Return the [X, Y] coordinate for the center point of the cell that contains the specified text.  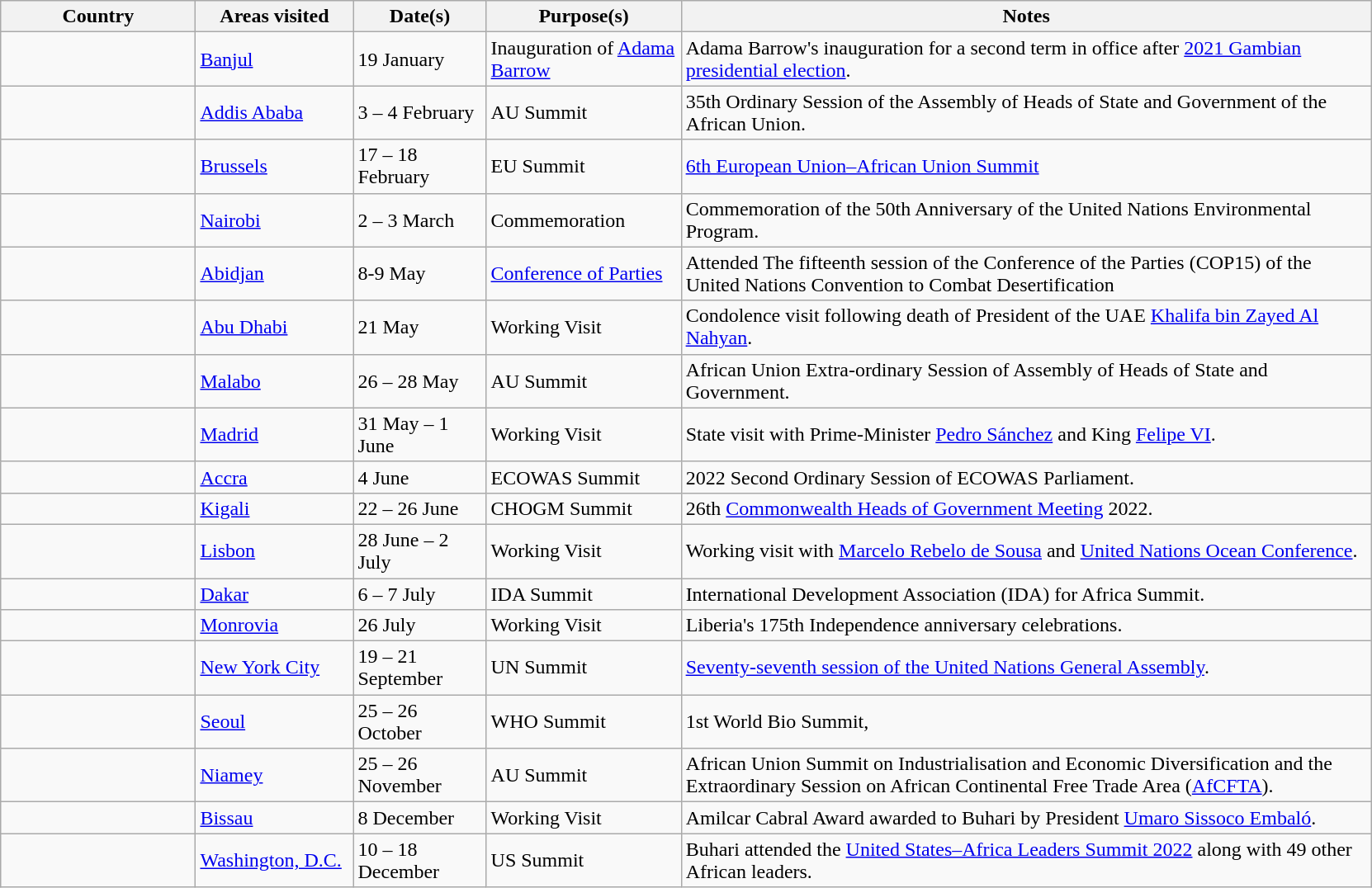
WHO Summit [584, 721]
Adama Barrow's inauguration for a second term in office after 2021 Gambian presidential election. [1026, 59]
Accra [274, 477]
Commemoration [584, 220]
26 July [419, 626]
ECOWAS Summit [584, 477]
IDA Summit [584, 593]
Amilcar Cabral Award awarded to Buhari by President Umaro Sissoco Embaló. [1026, 818]
Abu Dhabi [274, 327]
Banjul [274, 59]
African Union Summit on Industrialisation and Economic Diversification and the Extraordinary Session on African Continental Free Trade Area (AfCFTA). [1026, 776]
Buhari attended the United States–Africa Leaders Summit 2022 along with 49 other African leaders. [1026, 860]
4 June [419, 477]
3 – 4 February [419, 112]
Abidjan [274, 274]
Addis Ababa [274, 112]
Niamey [274, 776]
21 May [419, 327]
Nairobi [274, 220]
Monrovia [274, 626]
22 – 26 June [419, 508]
25 – 26 November [419, 776]
Notes [1026, 17]
Dakar [274, 593]
African Union Extra-ordinary Session of Assembly of Heads of State and Government. [1026, 381]
19 – 21 September [419, 668]
2022 Second Ordinary Session of ECOWAS Parliament. [1026, 477]
6th European Union–African Union Summit [1026, 167]
New York City [274, 668]
28 June – 2 July [419, 551]
17 – 18 February [419, 167]
25 – 26 October [419, 721]
Date(s) [419, 17]
Bissau [274, 818]
19 January [419, 59]
Madrid [274, 434]
CHOGM Summit [584, 508]
26th Commonwealth Heads of Government Meeting 2022. [1026, 508]
Commemoration of the 50th Anniversary of the United Nations Environmental Program. [1026, 220]
EU Summit [584, 167]
6 – 7 July [419, 593]
26 – 28 May [419, 381]
2 – 3 March [419, 220]
Country [98, 17]
Seoul [274, 721]
Inauguration of Adama Barrow [584, 59]
State visit with Prime-Minister Pedro Sánchez and King Felipe VI. [1026, 434]
Areas visited [274, 17]
Purpose(s) [584, 17]
31 May – 1 June [419, 434]
1st World Bio Summit, [1026, 721]
Lisbon [274, 551]
Working visit with Marcelo Rebelo de Sousa and United Nations Ocean Conference. [1026, 551]
Malabo [274, 381]
Kigali [274, 508]
UN Summit [584, 668]
8 December [419, 818]
Liberia's 175th Independence anniversary celebrations. [1026, 626]
Seventy-seventh session of the United Nations General Assembly. [1026, 668]
8-9 May [419, 274]
35th Ordinary Session of the Assembly of Heads of State and Government of the African Union. [1026, 112]
International Development Association (IDA) for Africa Summit. [1026, 593]
Brussels [274, 167]
US Summit [584, 860]
Conference of Parties [584, 274]
Washington, D.C. [274, 860]
Attended The fifteenth session of the Conference of the Parties (COP15) of the United Nations Convention to Combat Desertification [1026, 274]
Condolence visit following death of President of the UAE Khalifa bin Zayed Al Nahyan. [1026, 327]
10 – 18 December [419, 860]
